Return the [X, Y] coordinate for the center point of the cell that contains the specified text.  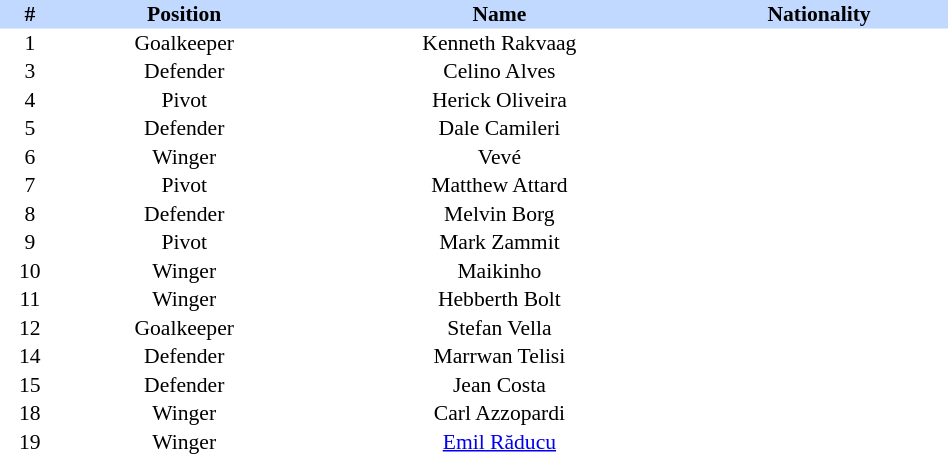
11 [30, 299]
Marrwan Telisi [500, 356]
# [30, 14]
15 [30, 384]
18 [30, 413]
12 [30, 328]
Kenneth Rakvaag [500, 42]
Dale Camileri [500, 128]
Vevé [500, 156]
Jean Costa [500, 384]
Melvin Borg [500, 214]
8 [30, 214]
7 [30, 185]
14 [30, 356]
3 [30, 71]
Hebberth Bolt [500, 299]
10 [30, 270]
Celino Alves [500, 71]
Herick Oliveira [500, 100]
Name [500, 14]
Position [184, 14]
Maikinho [500, 270]
1 [30, 42]
4 [30, 100]
5 [30, 128]
Mark Zammit [500, 242]
Carl Azzopardi [500, 413]
Matthew Attard [500, 185]
Stefan Vella [500, 328]
6 [30, 156]
9 [30, 242]
Nationality [819, 14]
